Scan for the cell matching the given text and deliver its (X, Y) coordinate at center. 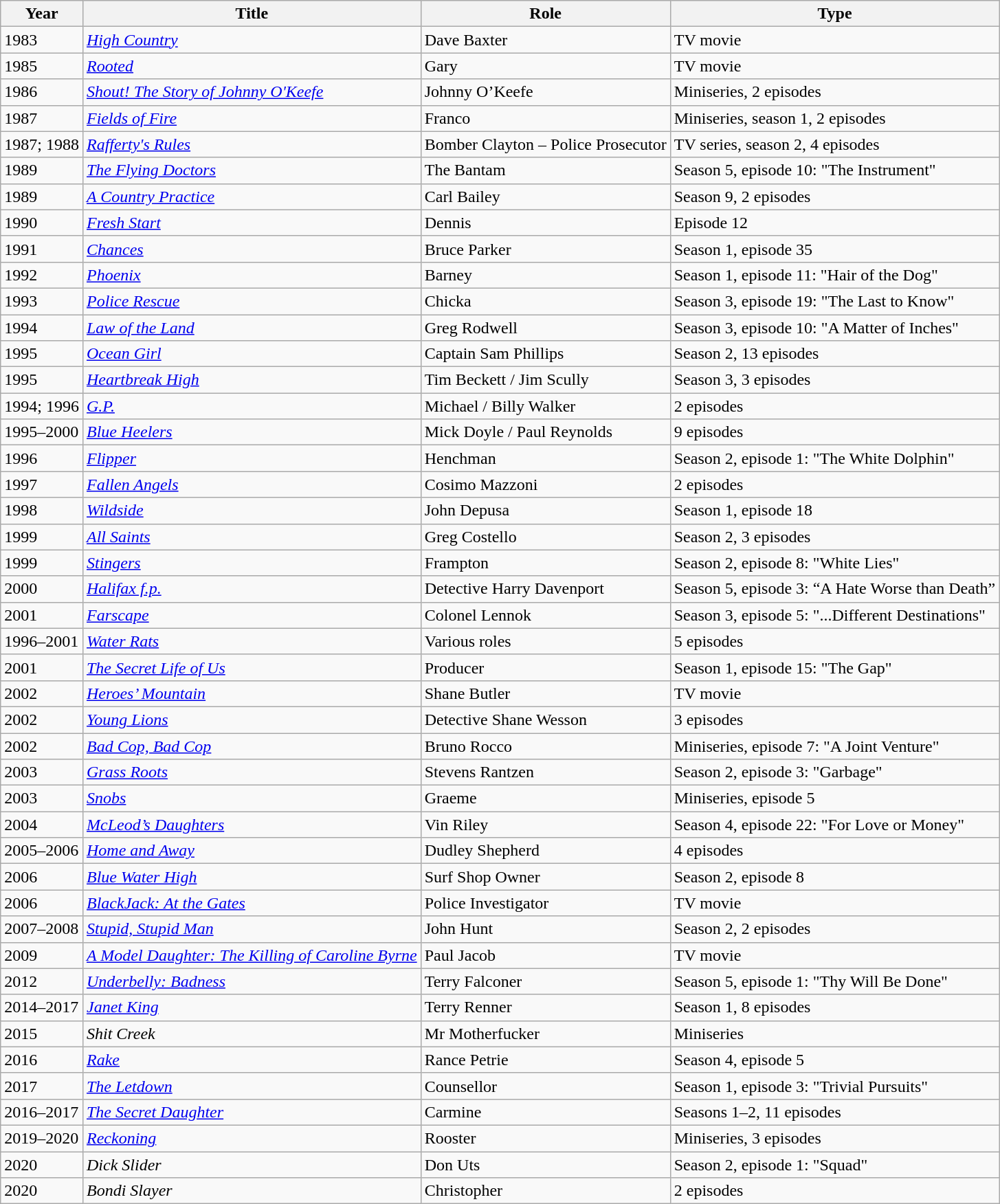
BlackJack: At the Gates (252, 903)
2000 (42, 589)
Henchman (546, 458)
1993 (42, 301)
Terry Renner (546, 1007)
2014–2017 (42, 1007)
Bruno Rocco (546, 746)
Mr Motherfucker (546, 1034)
Season 2, 13 episodes (834, 354)
2019–2020 (42, 1138)
Surf Shop Owner (546, 877)
Season 5, episode 1: "Thy Will Be Done" (834, 981)
1992 (42, 275)
The Bantam (546, 170)
Season 9, 2 episodes (834, 197)
Law of the Land (252, 328)
Cosimo Mazzoni (546, 484)
Rance Petrie (546, 1060)
Season 1, episode 3: "Trivial Pursuits" (834, 1086)
John Hunt (546, 929)
Season 2, episode 3: "Garbage" (834, 772)
Halifax f.p. (252, 589)
Title (252, 14)
Year (42, 14)
1995–2000 (42, 432)
Barney (546, 275)
Season 3, episode 19: "The Last to Know" (834, 301)
5 episodes (834, 641)
Counsellor (546, 1086)
Graeme (546, 799)
Shout! The Story of Johnny O'Keefe (252, 92)
2005–2006 (42, 851)
Chances (252, 249)
Season 5, episode 10: "The Instrument" (834, 170)
A Country Practice (252, 197)
A Model Daughter: The Killing of Caroline Byrne (252, 955)
1983 (42, 40)
Underbelly: Badness (252, 981)
Christopher (546, 1191)
John Depusa (546, 511)
1998 (42, 511)
Wildside (252, 511)
2012 (42, 981)
Carmine (546, 1112)
Colonel Lennok (546, 615)
Janet King (252, 1007)
Rafferty's Rules (252, 144)
Carl Bailey (546, 197)
Season 3, episode 5: "...Different Destinations" (834, 615)
Miniseries (834, 1034)
High Country (252, 40)
Dick Slider (252, 1165)
Paul Jacob (546, 955)
The Letdown (252, 1086)
Season 1, 8 episodes (834, 1007)
1987 (42, 118)
Shit Creek (252, 1034)
Season 2, episode 1: "Squad" (834, 1165)
Captain Sam Phillips (546, 354)
Phoenix (252, 275)
9 episodes (834, 432)
Season 2, 2 episodes (834, 929)
Various roles (546, 641)
Rooster (546, 1138)
Gary (546, 66)
1987; 1988 (42, 144)
Flipper (252, 458)
Ocean Girl (252, 354)
Season 1, episode 11: "Hair of the Dog" (834, 275)
Season 1, episode 15: "The Gap" (834, 667)
Farscape (252, 615)
Terry Falconer (546, 981)
Bondi Slayer (252, 1191)
Miniseries, 3 episodes (834, 1138)
2015 (42, 1034)
Producer (546, 667)
Fields of Fire (252, 118)
Seasons 1–2, 11 episodes (834, 1112)
TV series, season 2, 4 episodes (834, 144)
2016 (42, 1060)
Season 1, episode 18 (834, 511)
Dennis (546, 223)
Season 1, episode 35 (834, 249)
Detective Shane Wesson (546, 720)
Miniseries, episode 7: "A Joint Venture" (834, 746)
2004 (42, 825)
The Secret Life of Us (252, 667)
Heartbreak High (252, 380)
Miniseries, season 1, 2 episodes (834, 118)
1994; 1996 (42, 406)
G.P. (252, 406)
Blue Heelers (252, 432)
Chicka (546, 301)
Heroes’ Mountain (252, 693)
Season 4, episode 22: "For Love or Money" (834, 825)
Vin Riley (546, 825)
Season 2, 3 episodes (834, 537)
1986 (42, 92)
Bad Cop, Bad Cop (252, 746)
1994 (42, 328)
Young Lions (252, 720)
Shane Butler (546, 693)
Tim Beckett / Jim Scully (546, 380)
Bomber Clayton – Police Prosecutor (546, 144)
Dudley Shepherd (546, 851)
Season 3, 3 episodes (834, 380)
Frampton (546, 563)
Stevens Rantzen (546, 772)
Episode 12 (834, 223)
Bruce Parker (546, 249)
Franco (546, 118)
Johnny O’Keefe (546, 92)
Rooted (252, 66)
Rake (252, 1060)
Role (546, 14)
Mick Doyle / Paul Reynolds (546, 432)
1990 (42, 223)
Blue Water High (252, 877)
The Secret Daughter (252, 1112)
Snobs (252, 799)
Season 4, episode 5 (834, 1060)
Home and Away (252, 851)
Fresh Start (252, 223)
Reckoning (252, 1138)
4 episodes (834, 851)
McLeod’s Daughters (252, 825)
3 episodes (834, 720)
Dave Baxter (546, 40)
Miniseries, episode 5 (834, 799)
Detective Harry Davenport (546, 589)
Michael / Billy Walker (546, 406)
1996 (42, 458)
Season 3, episode 10: "A Matter of Inches" (834, 328)
Grass Roots (252, 772)
2007–2008 (42, 929)
All Saints (252, 537)
Season 5, episode 3: “A Hate Worse than Death” (834, 589)
Police Rescue (252, 301)
Miniseries, 2 episodes (834, 92)
The Flying Doctors (252, 170)
1996–2001 (42, 641)
Season 2, episode 1: "The White Dolphin" (834, 458)
Type (834, 14)
Police Investigator (546, 903)
2009 (42, 955)
Water Rats (252, 641)
Fallen Angels (252, 484)
Stupid, Stupid Man (252, 929)
1985 (42, 66)
Don Uts (546, 1165)
2016–2017 (42, 1112)
Greg Costello (546, 537)
2017 (42, 1086)
1991 (42, 249)
Season 2, episode 8: "White Lies" (834, 563)
Greg Rodwell (546, 328)
Stingers (252, 563)
1997 (42, 484)
Season 2, episode 8 (834, 877)
